Extract the (x, y) coordinate from the center of the cell holding the provided text.  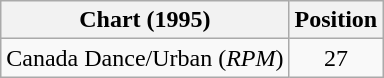
Position (336, 20)
Canada Dance/Urban (RPM) (145, 58)
Chart (1995) (145, 20)
27 (336, 58)
